Provide the [x, y] coordinate of the cell's center where the given text is located.  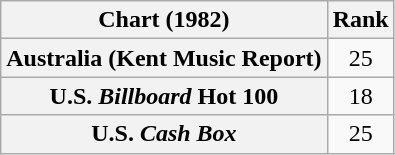
U.S. Billboard Hot 100 [164, 96]
U.S. Cash Box [164, 134]
18 [360, 96]
Chart (1982) [164, 20]
Rank [360, 20]
Australia (Kent Music Report) [164, 58]
